Search for the cell housing the specified text and yield its [x, y] center coordinate. 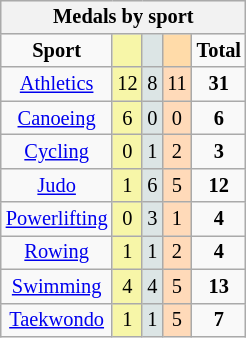
Taekwondo [57, 320]
Medals by sport [124, 17]
31 [219, 84]
Judo [57, 185]
7 [219, 320]
13 [219, 286]
Cycling [57, 152]
8 [152, 84]
Canoeing [57, 118]
Rowing [57, 253]
Sport [57, 51]
Athletics [57, 84]
Powerlifting [57, 219]
11 [176, 84]
Total [219, 51]
Swimming [57, 286]
